Return [X, Y] of the center of cell containing provided text 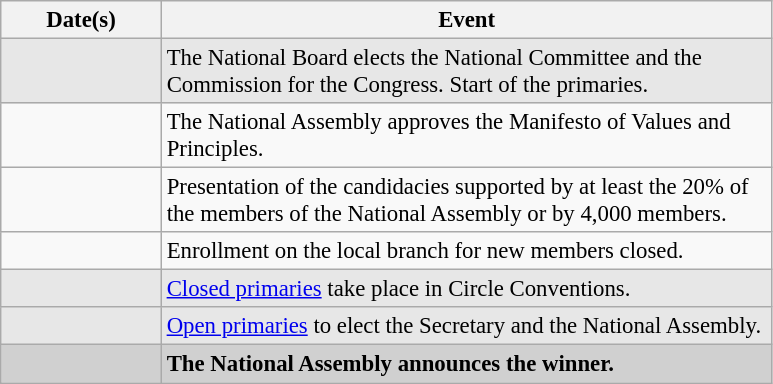
Enrollment on the local branch for new members closed. [466, 251]
Event [466, 20]
Date(s) [82, 20]
Closed primaries take place in Circle Conventions. [466, 289]
The National Assembly approves the Manifesto of Values and Principles. [466, 136]
Open primaries to elect the Secretary and the National Assembly. [466, 327]
The National Assembly announces the winner. [466, 364]
Presentation of the candidacies supported by at least the 20% of the members of the National Assembly or by 4,000 members. [466, 200]
The National Board elects the National Committee and the Commission for the Congress. Start of the primaries. [466, 72]
